Return (X, Y) of the center of cell containing provided text 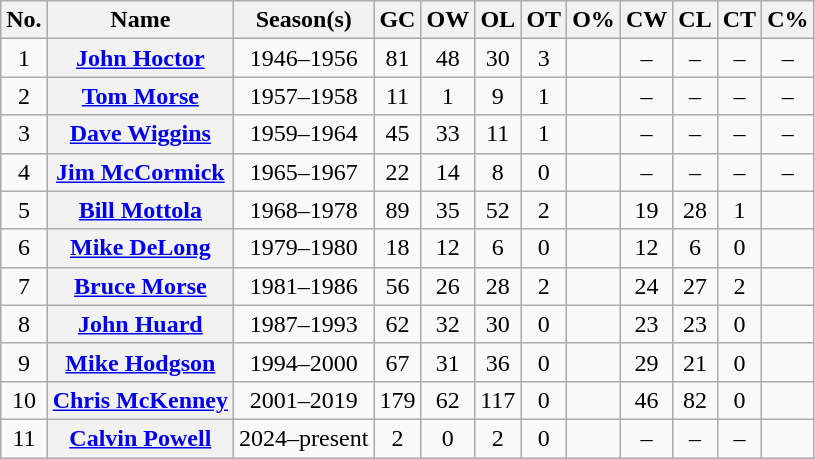
26 (448, 286)
32 (448, 324)
John Hoctor (140, 58)
Season(s) (304, 20)
OL (498, 20)
OT (544, 20)
Bruce Morse (140, 286)
5 (24, 210)
C% (788, 20)
82 (695, 400)
1946–1956 (304, 58)
No. (24, 20)
117 (498, 400)
89 (398, 210)
1968–1978 (304, 210)
56 (398, 286)
48 (448, 58)
67 (398, 362)
29 (646, 362)
24 (646, 286)
46 (646, 400)
Tom Morse (140, 96)
Mike Hodgson (140, 362)
179 (398, 400)
45 (398, 134)
4 (24, 172)
81 (398, 58)
Name (140, 20)
52 (498, 210)
2024–present (304, 438)
John Huard (140, 324)
Bill Mottola (140, 210)
CT (739, 20)
18 (398, 248)
35 (448, 210)
1994–2000 (304, 362)
1965–1967 (304, 172)
Chris McKenney (140, 400)
1959–1964 (304, 134)
Mike DeLong (140, 248)
1981–1986 (304, 286)
Jim McCormick (140, 172)
OW (448, 20)
Calvin Powell (140, 438)
1979–1980 (304, 248)
CW (646, 20)
GC (398, 20)
1957–1958 (304, 96)
36 (498, 362)
31 (448, 362)
CL (695, 20)
33 (448, 134)
21 (695, 362)
O% (594, 20)
10 (24, 400)
Dave Wiggins (140, 134)
1987–1993 (304, 324)
22 (398, 172)
14 (448, 172)
19 (646, 210)
7 (24, 286)
2001–2019 (304, 400)
27 (695, 286)
